For the text-containing cell, return its midpoint in [X, Y] coordinate format. 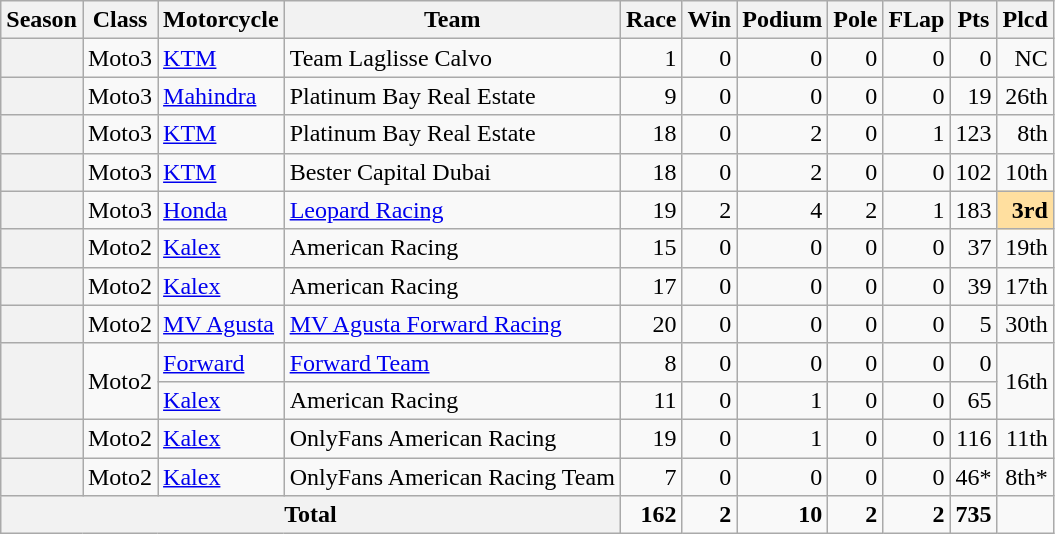
10 [782, 515]
MV Agusta [222, 324]
Forward [222, 362]
NC [1025, 58]
102 [974, 172]
3rd [1025, 210]
8th* [1025, 477]
5 [974, 324]
11th [1025, 438]
Mahindra [222, 96]
116 [974, 438]
Win [710, 20]
9 [651, 96]
Leopard Racing [452, 210]
26th [1025, 96]
Motorcycle [222, 20]
Team Laglisse Calvo [452, 58]
Honda [222, 210]
46* [974, 477]
183 [974, 210]
Bester Capital Dubai [452, 172]
Plcd [1025, 20]
735 [974, 515]
Season [42, 20]
17 [651, 286]
Team [452, 20]
Race [651, 20]
Total [311, 515]
Pts [974, 20]
19th [1025, 248]
Class [120, 20]
123 [974, 134]
OnlyFans American Racing Team [452, 477]
7 [651, 477]
17th [1025, 286]
OnlyFans American Racing [452, 438]
11 [651, 400]
37 [974, 248]
65 [974, 400]
Forward Team [452, 362]
162 [651, 515]
8 [651, 362]
30th [1025, 324]
16th [1025, 381]
15 [651, 248]
39 [974, 286]
Podium [782, 20]
20 [651, 324]
10th [1025, 172]
FLap [916, 20]
MV Agusta Forward Racing [452, 324]
8th [1025, 134]
Pole [856, 20]
4 [782, 210]
